Identify which cell holds the provided text, then report its [x, y] central coordinate. 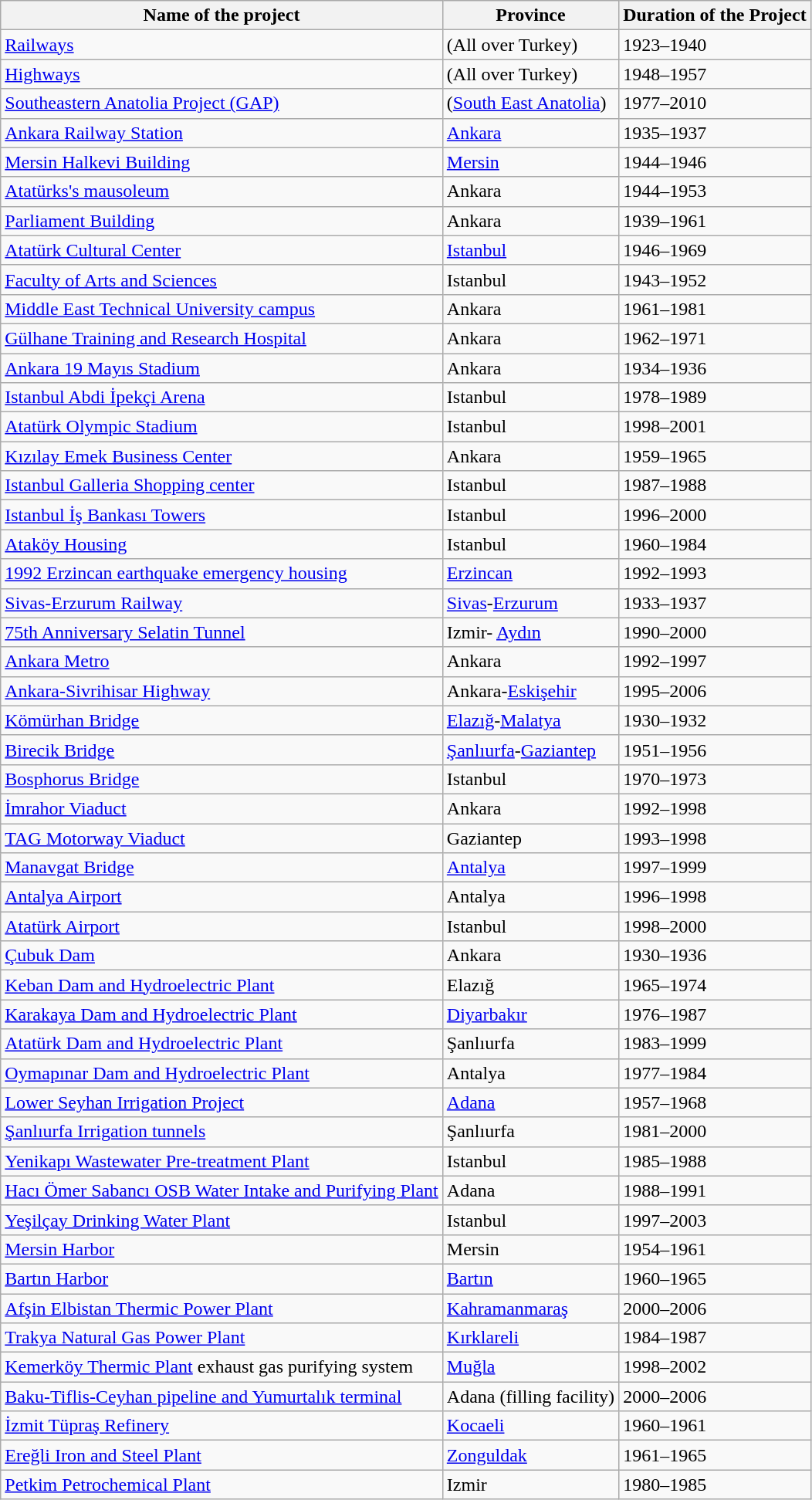
Railways [222, 45]
Sivas-Erzurum [530, 603]
Faculty of Arts and Sciences [222, 279]
Kahramanmaraş [530, 1309]
Antalya Airport [222, 897]
Southeastern Anatolia Project (GAP) [222, 103]
1997–1999 [715, 868]
Ereğli Iron and Steel Plant [222, 1455]
Bosphorus Bridge [222, 779]
1977–1984 [715, 1073]
Oymapınar Dam and Hydroelectric Plant [222, 1073]
Izmir- Aydın [530, 632]
Erzincan [530, 574]
1962–1971 [715, 338]
Yeşilçay Drinking Water Plant [222, 1220]
Petkim Petrochemical Plant [222, 1485]
Afşin Elbistan Thermic Power Plant [222, 1309]
Karakaya Dam and Hydroelectric Plant [222, 1014]
1984–1987 [715, 1338]
Yenikapı Wastewater Pre-treatment Plant [222, 1161]
Elazığ [530, 985]
1998–2001 [715, 427]
1970–1973 [715, 779]
Atatürk Airport [222, 926]
1988–1991 [715, 1190]
Ataköy Housing [222, 544]
75th Anniversary Selatin Tunnel [222, 632]
1990–2000 [715, 632]
1935–1937 [715, 133]
1961–1965 [715, 1455]
1993–1998 [715, 838]
Istanbul Abdi İpekçi Arena [222, 398]
Ankara Metro [222, 662]
Ankara-Eskişehir [530, 691]
Kocaeli [530, 1426]
Istanbul İş Bankası Towers [222, 515]
İzmit Tüpraş Refinery [222, 1426]
1951–1956 [715, 750]
Gülhane Training and Research Hospital [222, 338]
1930–1932 [715, 720]
Muğla [530, 1367]
Mersin Halkevi Building [222, 162]
Lower Seyhan Irrigation Project [222, 1102]
Atatürk Cultural Center [222, 250]
1983–1999 [715, 1044]
Zonguldak [530, 1455]
1957–1968 [715, 1102]
Ankara-Sivrihisar Highway [222, 691]
1995–2006 [715, 691]
Province [530, 15]
1960–1961 [715, 1426]
Parliament Building [222, 221]
1987–1988 [715, 486]
1960–1965 [715, 1278]
Gaziantep [530, 838]
Şanlıurfa Irrigation tunnels [222, 1132]
1961–1981 [715, 309]
1954–1961 [715, 1249]
1965–1974 [715, 985]
Adana (filling facility) [530, 1397]
(South East Anatolia) [530, 103]
1939–1961 [715, 221]
Bartın [530, 1278]
Duration of the Project [715, 15]
Elazığ-Malatya [530, 720]
Ankara Railway Station [222, 133]
1980–1985 [715, 1485]
1996–1998 [715, 897]
TAG Motorway Viaduct [222, 838]
Sivas-Erzurum Railway [222, 603]
1930–1936 [715, 956]
Trakya Natural Gas Power Plant [222, 1338]
Manavgat Bridge [222, 868]
Atatürk Olympic Stadium [222, 427]
İmrahor Viaduct [222, 808]
Highways [222, 74]
Kırklareli [530, 1338]
Diyarbakır [530, 1014]
1923–1940 [715, 45]
Bartın Harbor [222, 1278]
1978–1989 [715, 398]
Middle East Technical University campus [222, 309]
Şanlıurfa-Gaziantep [530, 750]
1934–1936 [715, 368]
1992–1998 [715, 808]
1998–2000 [715, 926]
Kömürhan Bridge [222, 720]
1977–2010 [715, 103]
Kemerköy Thermic Plant exhaust gas purifying system [222, 1367]
Çubuk Dam [222, 956]
1998–2002 [715, 1367]
1976–1987 [715, 1014]
Baku-Tiflis-Ceyhan pipeline and Yumurtalık terminal [222, 1397]
1933–1937 [715, 603]
Izmir [530, 1485]
1992–1993 [715, 574]
Istanbul Galleria Shopping center [222, 486]
Kızılay Emek Business Center [222, 456]
Hacı Ömer Sabancı OSB Water Intake and Purifying Plant [222, 1190]
1985–1988 [715, 1161]
1943–1952 [715, 279]
1992–1997 [715, 662]
1981–2000 [715, 1132]
Keban Dam and Hydroelectric Plant [222, 985]
Name of the project [222, 15]
1948–1957 [715, 74]
1944–1946 [715, 162]
Atatürk Dam and Hydroelectric Plant [222, 1044]
Mersin Harbor [222, 1249]
Ankara 19 Mayıs Stadium [222, 368]
1997–2003 [715, 1220]
Birecik Bridge [222, 750]
1944–1953 [715, 191]
1959–1965 [715, 456]
1946–1969 [715, 250]
1960–1984 [715, 544]
1992 Erzincan earthquake emergency housing [222, 574]
1996–2000 [715, 515]
Atatürks's mausoleum [222, 191]
